Identify which cell holds the provided text, then report its (x, y) central coordinate. 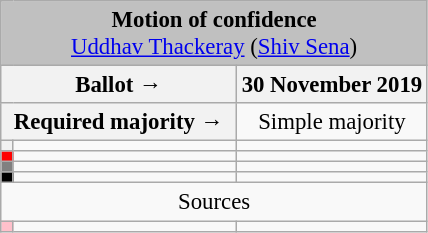
Required majority → (119, 122)
Motion of confidenceUddhav Thackeray (Shiv Sena) (214, 34)
30 November 2019 (332, 85)
Simple majority (332, 122)
Ballot → (119, 85)
Sources (214, 202)
